Determine the (x, y) coordinate at the center of the cell enclosing the given text.  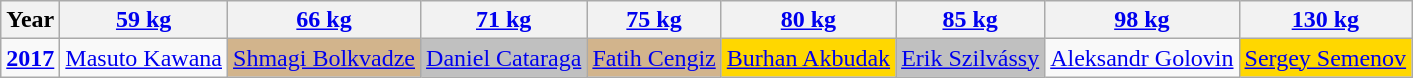
Aleksandr Golovin (1142, 58)
71 kg (504, 20)
98 kg (1142, 20)
Fatih Cengiz (654, 58)
80 kg (808, 20)
2017 (30, 58)
Year (30, 20)
59 kg (144, 20)
Shmagi Bolkvadze (324, 58)
Erik Szilvássy (970, 58)
Masuto Kawana (144, 58)
130 kg (1326, 20)
85 kg (970, 20)
75 kg (654, 20)
Sergey Semenov (1326, 58)
Burhan Akbudak (808, 58)
66 kg (324, 20)
Daniel Cataraga (504, 58)
